Locate the cell with the specified text and output its [X, Y] center coordinate. 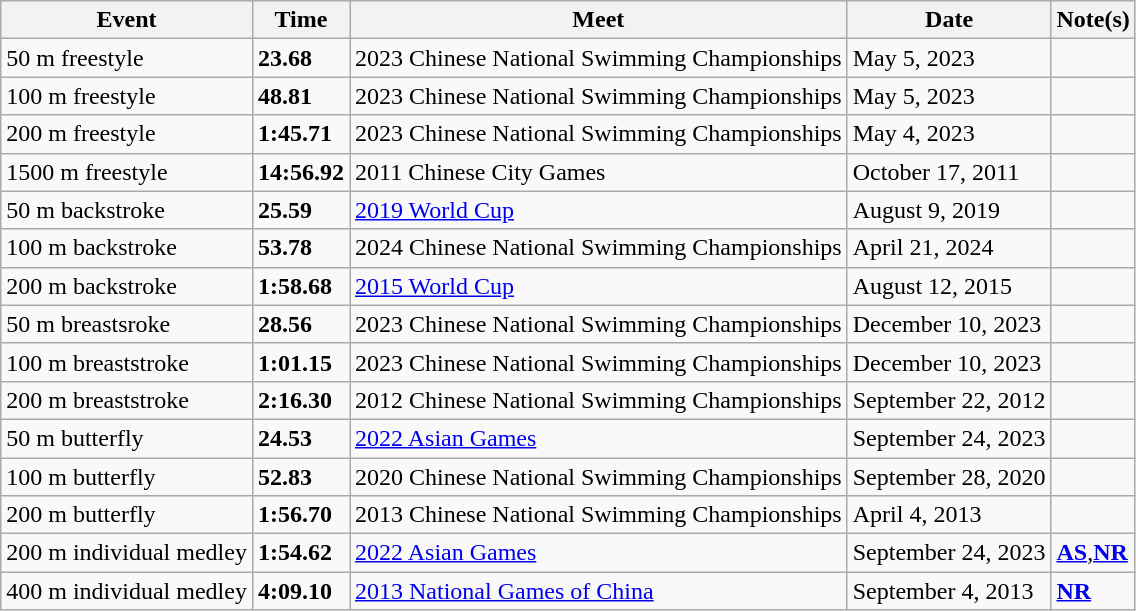
October 17, 2011 [949, 172]
1:58.68 [300, 286]
200 m butterfly [127, 515]
50 m backstroke [127, 210]
52.83 [300, 477]
NR [1093, 591]
25.59 [300, 210]
50 m breastsroke [127, 324]
Time [300, 20]
2015 World Cup [599, 286]
14:56.92 [300, 172]
Date [949, 20]
100 m freestyle [127, 96]
Meet [599, 20]
4:09.10 [300, 591]
23.68 [300, 58]
28.56 [300, 324]
1500 m freestyle [127, 172]
200 m breaststroke [127, 400]
100 m breaststroke [127, 362]
1:01.15 [300, 362]
2:16.30 [300, 400]
100 m butterfly [127, 477]
1:54.62 [300, 553]
53.78 [300, 248]
200 m backstroke [127, 286]
September 4, 2013 [949, 591]
April 21, 2024 [949, 248]
2013 National Games of China [599, 591]
1:56.70 [300, 515]
1:45.71 [300, 134]
200 m individual medley [127, 553]
50 m butterfly [127, 438]
2012 Chinese National Swimming Championships [599, 400]
May 4, 2023 [949, 134]
AS,NR [1093, 553]
100 m backstroke [127, 248]
2019 World Cup [599, 210]
2013 Chinese National Swimming Championships [599, 515]
2011 Chinese City Games [599, 172]
24.53 [300, 438]
September 22, 2012 [949, 400]
August 12, 2015 [949, 286]
April 4, 2013 [949, 515]
2020 Chinese National Swimming Championships [599, 477]
48.81 [300, 96]
200 m freestyle [127, 134]
August 9, 2019 [949, 210]
Note(s) [1093, 20]
2024 Chinese National Swimming Championships [599, 248]
September 28, 2020 [949, 477]
400 m individual medley [127, 591]
Event [127, 20]
50 m freestyle [127, 58]
